From the cell containing the given text, extract its center point as (x, y) coordinate. 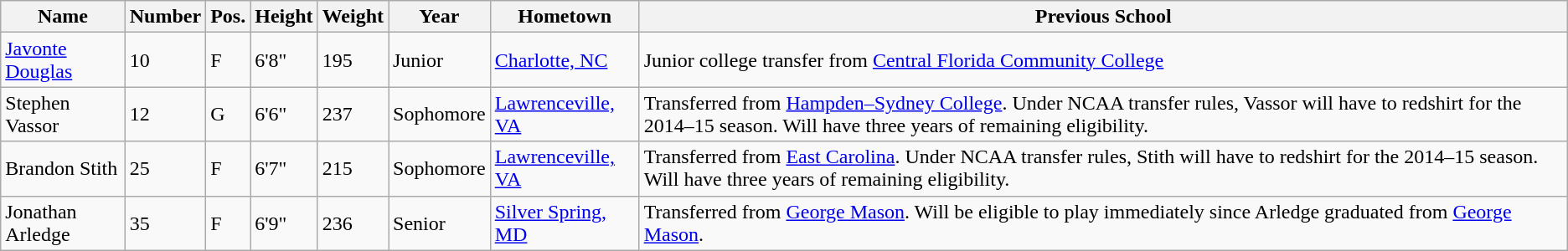
Charlotte, NC (565, 60)
215 (353, 169)
10 (165, 60)
Junior (440, 60)
12 (165, 114)
6'8" (284, 60)
237 (353, 114)
Senior (440, 223)
6'9" (284, 223)
Height (284, 17)
Jonathan Arledge (63, 223)
Stephen Vassor (63, 114)
195 (353, 60)
Junior college transfer from Central Florida Community College (1103, 60)
Javonte Douglas (63, 60)
35 (165, 223)
Brandon Stith (63, 169)
G (228, 114)
Pos. (228, 17)
Hometown (565, 17)
236 (353, 223)
Name (63, 17)
Previous School (1103, 17)
Weight (353, 17)
25 (165, 169)
Transferred from George Mason. Will be eligible to play immediately since Arledge graduated from George Mason. (1103, 223)
6'6" (284, 114)
Year (440, 17)
6'7" (284, 169)
Number (165, 17)
Silver Spring, MD (565, 223)
